Search for the cell housing the specified text and yield its [x, y] center coordinate. 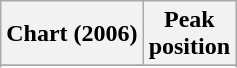
Chart (2006) [72, 34]
Peakposition [189, 34]
